Detect which cell encompasses the target text, then output its (X, Y) center coordinate. 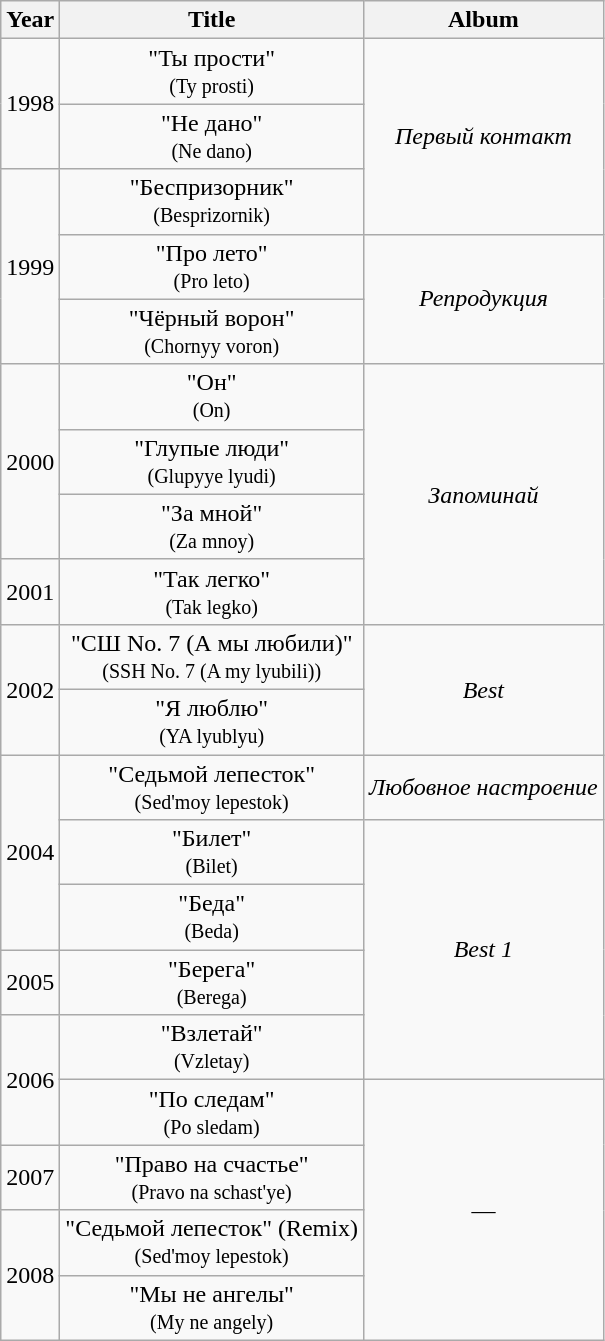
"Берега"(Berega) (212, 982)
2005 (30, 982)
"Про лето"(Pro leto) (212, 266)
"СШ No. 7 (А мы любили)"(SSH No. 7 (A my lyubili)) (212, 656)
"Чёрный ворон"(Chornyy voron) (212, 332)
"Он" (On) (212, 396)
"По следам"(Po sledam) (212, 1112)
2001 (30, 592)
— (483, 1210)
Best (483, 689)
2004 (30, 852)
2002 (30, 689)
1999 (30, 266)
Любовное настроение (483, 786)
2006 (30, 1080)
Запоминай (483, 494)
"Ты прости"(Ty prosti) (212, 72)
"Седьмой лепесток"(Sed'moy lepestok) (212, 786)
2007 (30, 1178)
"Так легко"(Tak legko) (212, 592)
"Не дано"(Ne dano) (212, 136)
2000 (30, 462)
Best 1 (483, 950)
Первый контакт (483, 136)
Album (483, 20)
"Седьмой лепесток" (Remix)(Sed'moy lepestok) (212, 1242)
"Беда"(Beda) (212, 918)
1998 (30, 104)
"Право на счастье"(Pravo na schast'ye) (212, 1178)
"Билет"(Bilet) (212, 852)
"Глупые люди"(Glupyye lyudi) (212, 462)
Title (212, 20)
"Я люблю"(YA lyublyu) (212, 722)
"Беспризорник"(Besprizornik) (212, 202)
Репродукция (483, 299)
"Мы не ангелы"(My ne angely) (212, 1308)
2008 (30, 1275)
"За мной"(Za mnoy) (212, 526)
"Взлетай"(Vzletay) (212, 1048)
Year (30, 20)
